Return the (x, y) coordinate for the center point of the cell that contains the specified text.  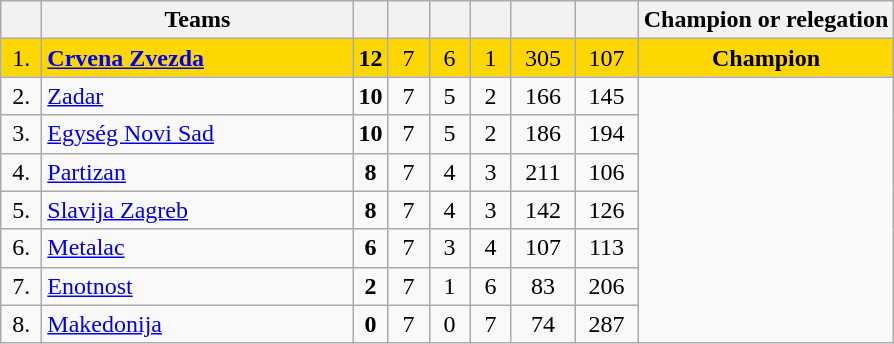
3. (22, 134)
1. (22, 58)
Metalac (198, 248)
74 (543, 324)
287 (607, 324)
Enotnost (198, 286)
2. (22, 96)
186 (543, 134)
8. (22, 324)
83 (543, 286)
5. (22, 210)
4. (22, 172)
Champion or relegation (766, 20)
Zadar (198, 96)
6. (22, 248)
206 (607, 286)
Egység Novi Sad (198, 134)
Champion (766, 58)
12 (370, 58)
Partizan (198, 172)
Makedonija (198, 324)
145 (607, 96)
194 (607, 134)
7. (22, 286)
126 (607, 210)
142 (543, 210)
106 (607, 172)
113 (607, 248)
211 (543, 172)
Teams (198, 20)
Crvena Zvezda (198, 58)
166 (543, 96)
Slavija Zagreb (198, 210)
305 (543, 58)
